Extract the (X, Y) coordinate from the center of the cell holding the provided text.  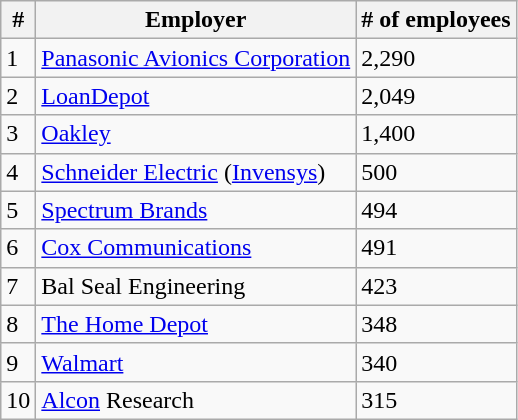
2,049 (436, 96)
Cox Communications (196, 248)
500 (436, 172)
Panasonic Avionics Corporation (196, 58)
2,290 (436, 58)
491 (436, 248)
8 (18, 324)
LoanDepot (196, 96)
6 (18, 248)
10 (18, 400)
340 (436, 362)
# (18, 20)
1,400 (436, 134)
423 (436, 286)
4 (18, 172)
3 (18, 134)
Oakley (196, 134)
Alcon Research (196, 400)
# of employees (436, 20)
1 (18, 58)
5 (18, 210)
315 (436, 400)
9 (18, 362)
348 (436, 324)
The Home Depot (196, 324)
2 (18, 96)
Schneider Electric (Invensys) (196, 172)
Employer (196, 20)
494 (436, 210)
Walmart (196, 362)
7 (18, 286)
Spectrum Brands (196, 210)
Bal Seal Engineering (196, 286)
